From the cell containing the given text, extract its center point as [X, Y] coordinate. 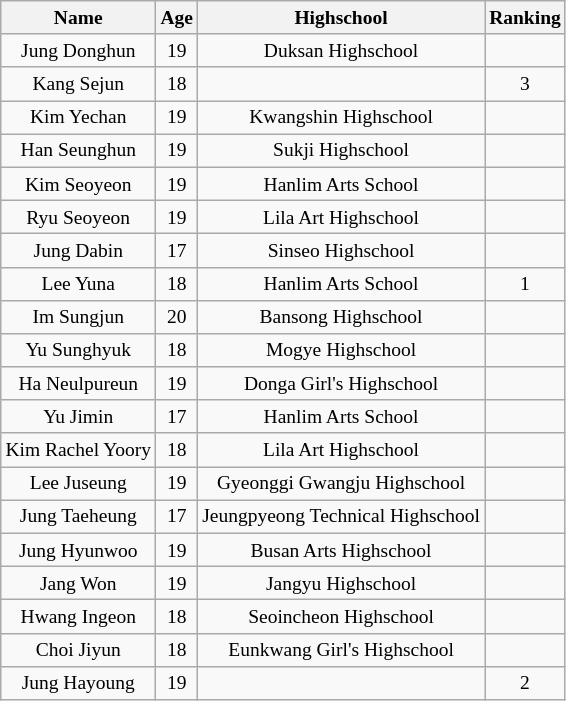
Sukji Highschool [342, 150]
Highschool [342, 18]
Donga Girl's Highschool [342, 384]
Jung Hayoung [78, 682]
Hwang Ingeon [78, 616]
Eunkwang Girl's Highschool [342, 650]
Lee Yuna [78, 284]
Yu Jimin [78, 416]
Kim Seoyeon [78, 184]
2 [526, 682]
1 [526, 284]
Jung Hyunwoo [78, 550]
Jang Won [78, 584]
Han Seunghun [78, 150]
3 [526, 84]
Gyeonggi Gwangju Highschool [342, 484]
Ryu Seoyeon [78, 216]
Busan Arts Highschool [342, 550]
Sinseo Highschool [342, 250]
Mogye Highschool [342, 350]
Seoincheon Highschool [342, 616]
Ha Neulpureun [78, 384]
Yu Sunghyuk [78, 350]
Duksan Highschool [342, 50]
20 [177, 316]
Jung Donghun [78, 50]
Choi Jiyun [78, 650]
Im Sungjun [78, 316]
Name [78, 18]
Kang Sejun [78, 84]
Kim Yechan [78, 118]
Kwangshin Highschool [342, 118]
Ranking [526, 18]
Jung Taeheung [78, 516]
Lee Juseung [78, 484]
Age [177, 18]
Kim Rachel Yoory [78, 450]
Bansong Highschool [342, 316]
Jangyu Highschool [342, 584]
Jung Dabin [78, 250]
Jeungpyeong Technical Highschool [342, 516]
